Scan for the cell matching the given text and deliver its [x, y] coordinate at center. 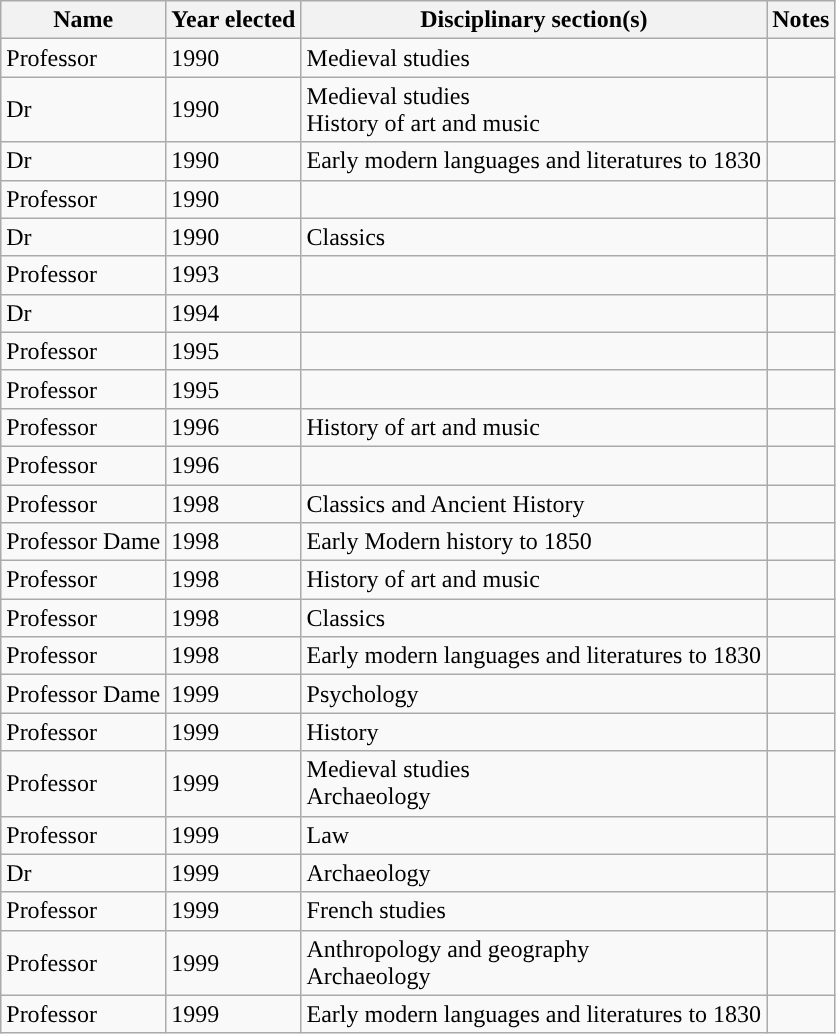
Year elected [234, 20]
Medieval studies History of art and music [534, 110]
Psychology [534, 694]
Name [84, 20]
Law [534, 835]
Medieval studies [534, 58]
Notes [801, 20]
1993 [234, 275]
Medieval studies Archaeology [534, 784]
Archaeology [534, 873]
1994 [234, 313]
Anthropology and geography Archaeology [534, 962]
French studies [534, 911]
Early Modern history to 1850 [534, 542]
History [534, 732]
Disciplinary section(s) [534, 20]
Classics and Ancient History [534, 503]
